Return the [x, y] coordinate for the center point of the cell that contains the specified text.  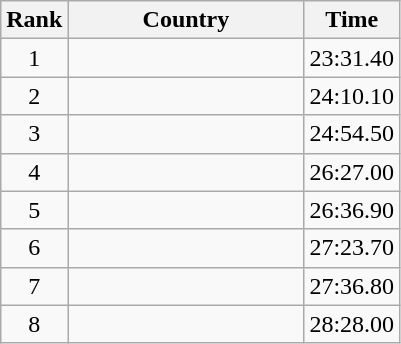
Rank [34, 20]
4 [34, 172]
8 [34, 324]
5 [34, 210]
24:10.10 [352, 96]
27:23.70 [352, 248]
6 [34, 248]
26:27.00 [352, 172]
2 [34, 96]
3 [34, 134]
1 [34, 58]
Time [352, 20]
28:28.00 [352, 324]
26:36.90 [352, 210]
27:36.80 [352, 286]
24:54.50 [352, 134]
7 [34, 286]
23:31.40 [352, 58]
Country [186, 20]
